Return (x, y) of the center of cell containing provided text 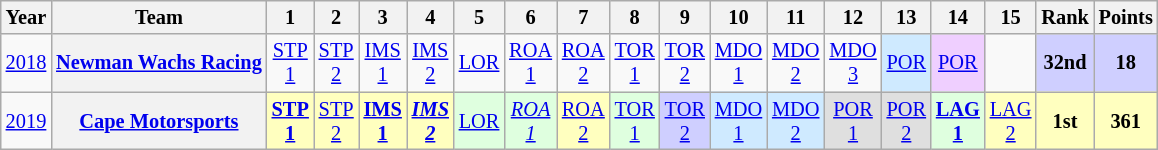
13 (906, 17)
LAG2 (1011, 121)
1 (290, 17)
14 (958, 17)
12 (852, 17)
2018 (26, 63)
4 (430, 17)
11 (796, 17)
POR1 (852, 121)
Cape Motorsports (158, 121)
POR2 (906, 121)
Team (158, 17)
10 (738, 17)
Rank (1064, 17)
1st (1064, 121)
Points (1126, 17)
18 (1126, 63)
32nd (1064, 63)
7 (584, 17)
15 (1011, 17)
361 (1126, 121)
6 (530, 17)
Newman Wachs Racing (158, 63)
5 (479, 17)
LAG1 (958, 121)
2019 (26, 121)
3 (383, 17)
Year (26, 17)
8 (635, 17)
2 (336, 17)
9 (685, 17)
MDO3 (852, 63)
